Output the [x, y] coordinate of the center of the cell containing the given text.  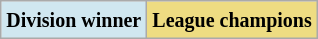
Division winner [74, 20]
League champions [232, 20]
